Provide the (X, Y) coordinate of the cell's center where the given text is located.  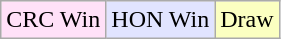
Draw (247, 20)
CRC Win (54, 20)
HON Win (160, 20)
